Return the (x, y) coordinate for the center point of the cell that contains the specified text.  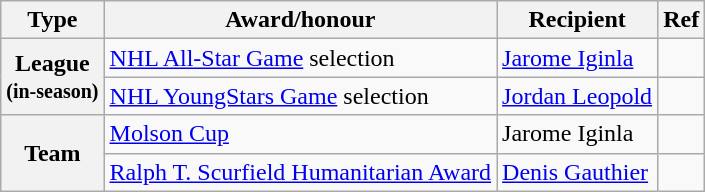
Award/honour (300, 20)
Ralph T. Scurfield Humanitarian Award (300, 172)
Jordan Leopold (578, 96)
Denis Gauthier (578, 172)
Molson Cup (300, 134)
Type (52, 20)
Recipient (578, 20)
Team (52, 153)
Ref (682, 20)
League(in-season) (52, 77)
NHL YoungStars Game selection (300, 96)
NHL All-Star Game selection (300, 58)
